Return (x, y) of the center of cell containing provided text 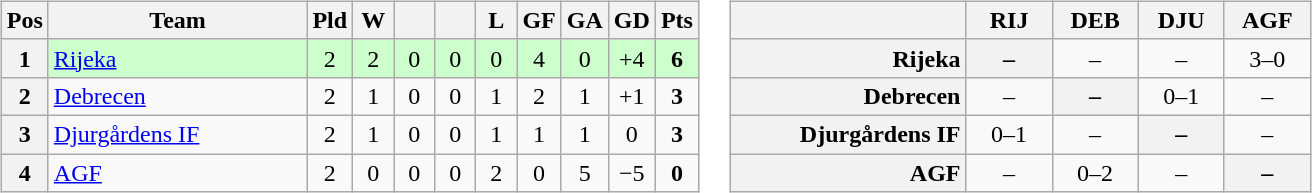
GF (539, 20)
Pos (24, 20)
L (496, 20)
6 (676, 58)
GA (584, 20)
0–2 (1095, 173)
DEB (1095, 20)
RIJ (1009, 20)
DJU (1181, 20)
Pts (676, 20)
3–0 (1267, 58)
Team (178, 20)
W (374, 20)
Pld (330, 20)
GD (632, 20)
−5 (632, 173)
5 (584, 173)
+4 (632, 58)
+1 (632, 96)
